Identify which cell holds the provided text, then report its [X, Y] central coordinate. 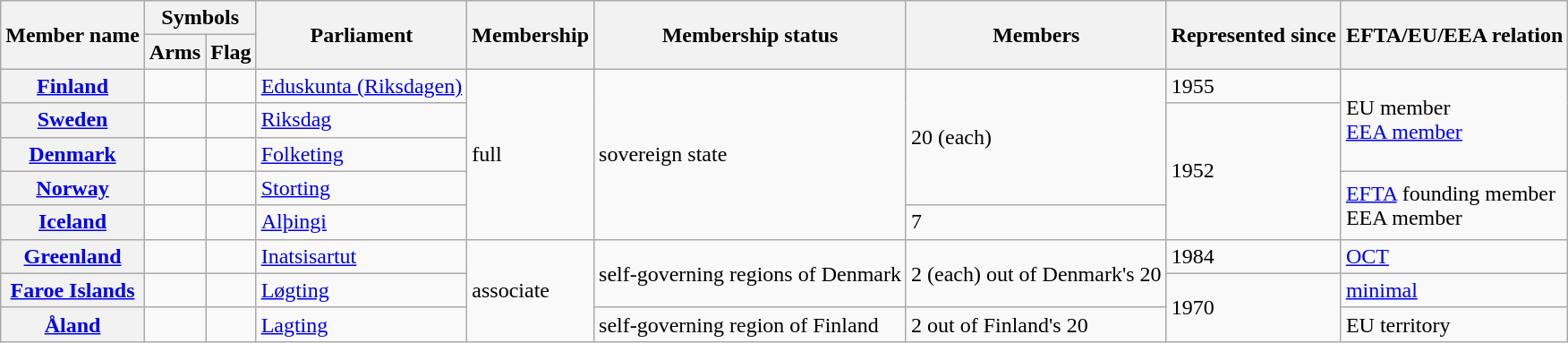
1984 [1253, 256]
Lagting [362, 324]
EU territory [1454, 324]
EFTA founding memberEEA member [1454, 205]
Repre­sented since [1253, 35]
Denmark [73, 154]
Arms [175, 52]
Riksdag [362, 120]
minimal [1454, 290]
Storting [362, 188]
Member­ship [531, 35]
OCT [1454, 256]
Symbols [200, 18]
Norway [73, 188]
1970 [1253, 307]
EU memberEEA member [1454, 120]
Løgting [362, 290]
Finland [73, 86]
Parliament [362, 35]
20 (each) [1036, 137]
1955 [1253, 86]
Åland [73, 324]
Folketing [362, 154]
Member name [73, 35]
Member­ship status [750, 35]
Greenland [73, 256]
Flag [231, 52]
Members [1036, 35]
sovereign state [750, 154]
self-governing region of Finland [750, 324]
2 out of Finland's 20 [1036, 324]
Eduskunta (Riksdagen) [362, 86]
2 (each) out of Denmark's 20 [1036, 273]
Alþingi [362, 222]
Faroe Islands [73, 290]
self-governing regions of Denmark [750, 273]
associate [531, 290]
1952 [1253, 171]
Iceland [73, 222]
EFTA/EU/EEA relation [1454, 35]
7 [1036, 222]
Inatsisartut [362, 256]
full [531, 154]
Sweden [73, 120]
